For the text-containing cell, return its midpoint in [x, y] coordinate format. 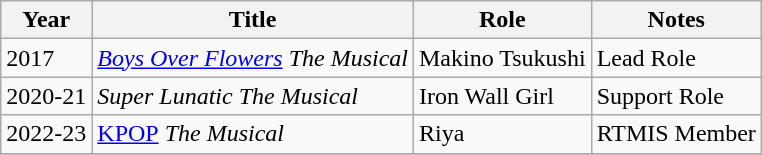
RTMIS Member [676, 134]
Boys Over Flowers The Musical [253, 58]
2020-21 [46, 96]
Title [253, 20]
Super Lunatic The Musical [253, 96]
Year [46, 20]
Support Role [676, 96]
2022-23 [46, 134]
Iron Wall Girl [502, 96]
Role [502, 20]
KPOP The Musical [253, 134]
Lead Role [676, 58]
Notes [676, 20]
2017 [46, 58]
Riya [502, 134]
Makino Tsukushi [502, 58]
